Return the (X, Y) coordinate for the center point of the cell that contains the specified text.  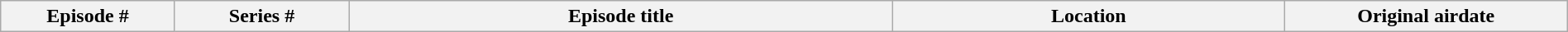
Series # (261, 16)
Location (1089, 16)
Episode title (621, 16)
Episode # (88, 16)
Original airdate (1426, 16)
